For the text-containing cell, return its midpoint in [X, Y] coordinate format. 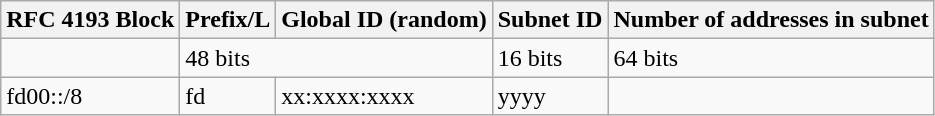
16 bits [550, 58]
64 bits [771, 58]
fd00::/8 [90, 96]
xx:xxxx:xxxx [384, 96]
RFC 4193 Block [90, 20]
fd [228, 96]
Global ID (random) [384, 20]
Prefix/L [228, 20]
Number of addresses in subnet [771, 20]
48 bits [336, 58]
yyyy [550, 96]
Subnet ID [550, 20]
